Scan for the cell matching the given text and deliver its [X, Y] coordinate at center. 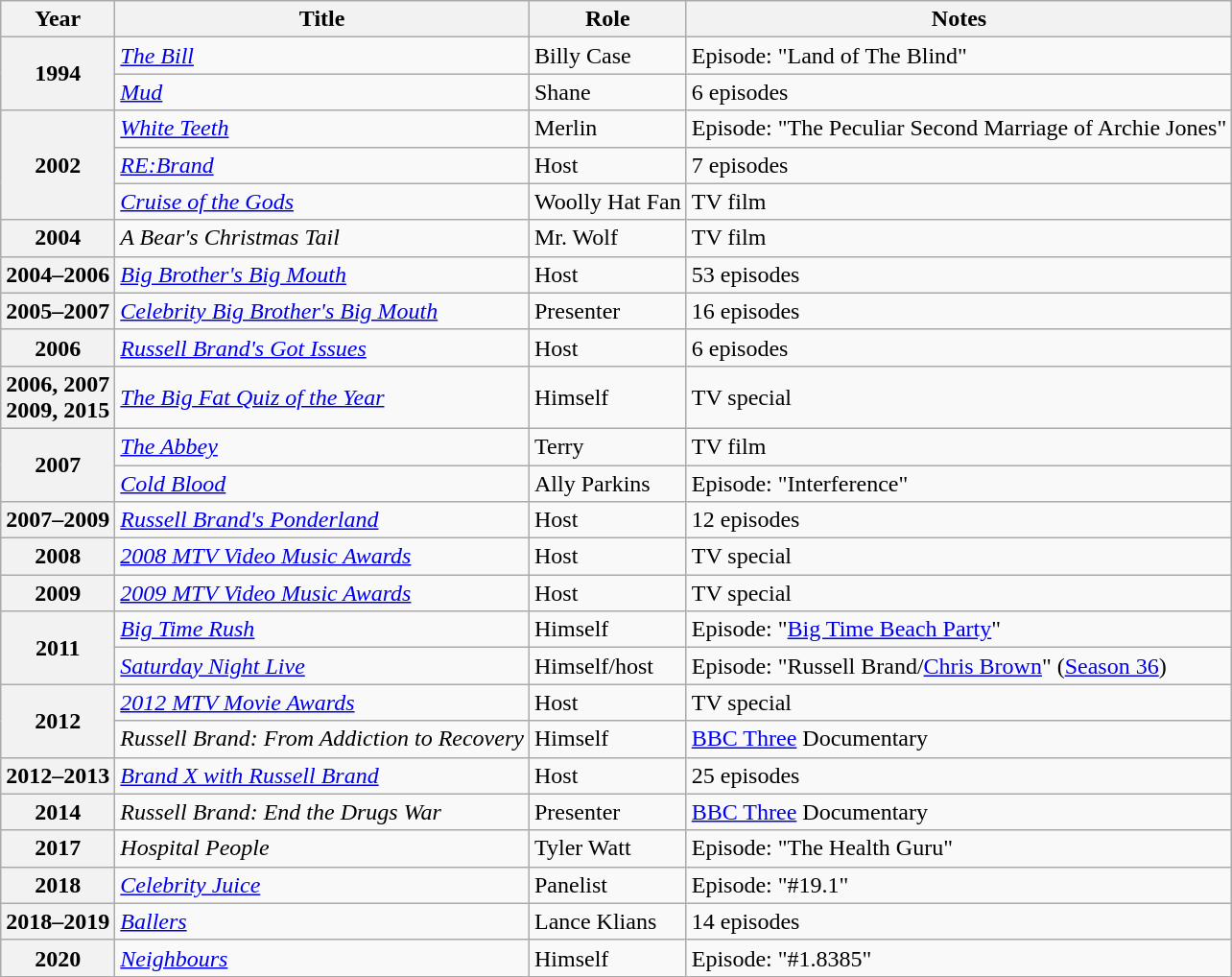
12 episodes [959, 520]
Shane [607, 92]
Cruise of the Gods [322, 202]
16 episodes [959, 311]
Cold Blood [322, 483]
2007–2009 [58, 520]
Episode: "The Health Guru" [959, 848]
2007 [58, 465]
A Bear's Christmas Tail [322, 238]
Billy Case [607, 56]
The Big Fat Quiz of the Year [322, 397]
Ballers [322, 921]
2009 [58, 593]
Mud [322, 92]
2012–2013 [58, 775]
Neighbours [322, 958]
2004–2006 [58, 274]
25 episodes [959, 775]
Episode: "#19.1" [959, 885]
Big Brother's Big Mouth [322, 274]
2018 [58, 885]
2004 [58, 238]
Episode: "Big Time Beach Party" [959, 630]
Russell Brand's Got Issues [322, 347]
Year [58, 19]
Celebrity Juice [322, 885]
2002 [58, 165]
2006, 20072009, 2015 [58, 397]
2009 MTV Video Music Awards [322, 593]
The Bill [322, 56]
Woolly Hat Fan [607, 202]
Panelist [607, 885]
Russell Brand's Ponderland [322, 520]
Tyler Watt [607, 848]
2012 [58, 721]
Mr. Wolf [607, 238]
2005–2007 [58, 311]
2018–2019 [58, 921]
Ally Parkins [607, 483]
Brand X with Russell Brand [322, 775]
Russell Brand: End the Drugs War [322, 812]
2006 [58, 347]
Episode: "The Peculiar Second Marriage of Archie Jones" [959, 129]
Big Time Rush [322, 630]
2008 [58, 557]
Hospital People [322, 848]
2014 [58, 812]
14 episodes [959, 921]
2017 [58, 848]
Episode: "Interference" [959, 483]
Lance Klians [607, 921]
Episode: "Land of The Blind" [959, 56]
2011 [58, 648]
Russell Brand: From Addiction to Recovery [322, 739]
Saturday Night Live [322, 666]
53 episodes [959, 274]
Terry [607, 446]
2020 [58, 958]
Merlin [607, 129]
7 episodes [959, 165]
1994 [58, 74]
Episode: "Russell Brand/Chris Brown" (Season 36) [959, 666]
Episode: "#1.8385" [959, 958]
Title [322, 19]
White Teeth [322, 129]
Notes [959, 19]
RE:Brand [322, 165]
Himself/host [607, 666]
Celebrity Big Brother's Big Mouth [322, 311]
2012 MTV Movie Awards [322, 703]
2008 MTV Video Music Awards [322, 557]
The Abbey [322, 446]
Role [607, 19]
